Capture the cell that displays the provided text and extract its (x, y) central coordinate. 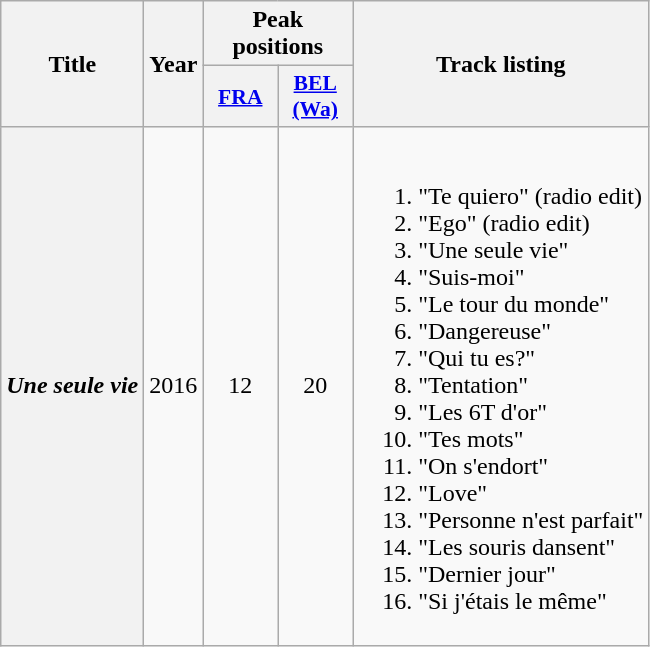
Une seule vie (72, 386)
FRA (240, 96)
Title (72, 64)
Track listing (501, 64)
20 (316, 386)
Year (174, 64)
2016 (174, 386)
BEL(Wa) (316, 96)
Peak positions (278, 34)
12 (240, 386)
